For the text-containing cell, return its midpoint in [x, y] coordinate format. 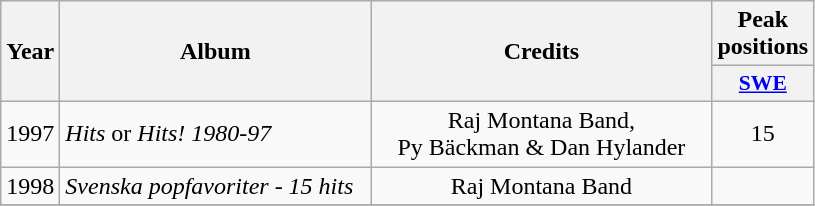
Raj Montana Band [542, 185]
SWE [763, 84]
Raj Montana Band, Py Bäckman & Dan Hylander [542, 134]
Album [216, 52]
Hits or Hits! 1980-97 [216, 134]
Svenska popfavoriter - 15 hits [216, 185]
15 [763, 134]
1997 [30, 134]
1998 [30, 185]
Year [30, 52]
Credits [542, 52]
Peak positions [763, 34]
